Extract the [x, y] coordinate from the center of the cell holding the provided text.  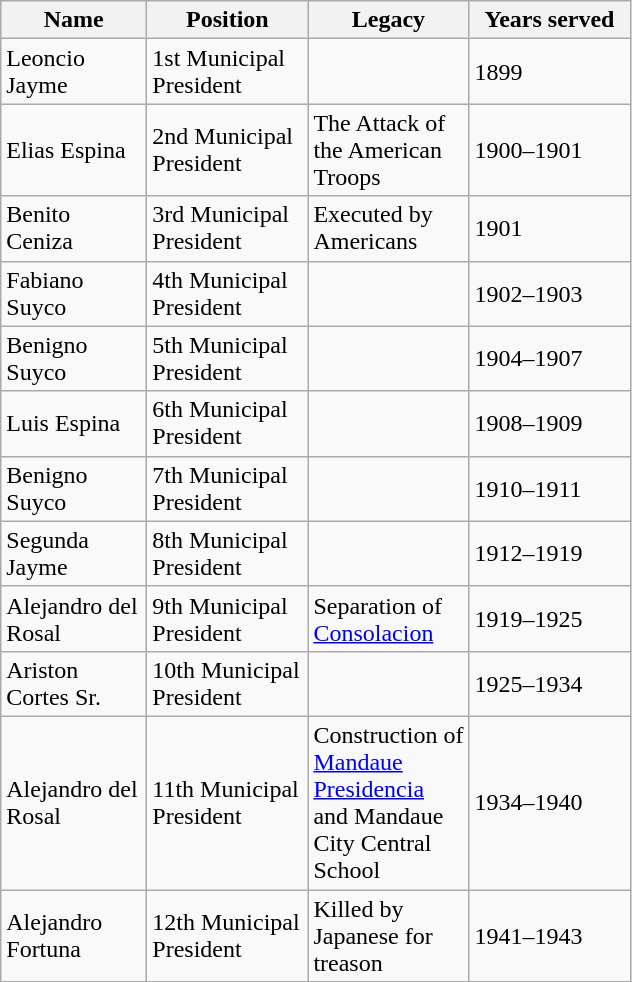
9th Municipal President [228, 618]
Legacy [388, 20]
Name [74, 20]
1902–1903 [550, 294]
Segunda Jayme [74, 554]
The Attack of the American Troops [388, 150]
1900–1901 [550, 150]
1908–1909 [550, 424]
1941–1943 [550, 936]
Executed by Americans [388, 228]
1919–1925 [550, 618]
1925–1934 [550, 684]
1910–1911 [550, 488]
Leoncio Jayme [74, 72]
Benito Ceniza [74, 228]
12th Municipal President [228, 936]
7th Municipal President [228, 488]
1904–1907 [550, 358]
11th Municipal President [228, 802]
1st Municipal President [228, 72]
1912–1919 [550, 554]
Separation of Consolacion [388, 618]
3rd Municipal President [228, 228]
8th Municipal President [228, 554]
Ariston Cortes Sr. [74, 684]
Construction of Mandaue Presidencia and Mandaue City Central School [388, 802]
Years served [550, 20]
6th Municipal President [228, 424]
1901 [550, 228]
Position [228, 20]
2nd Municipal President [228, 150]
1899 [550, 72]
Killed by Japanese for treason [388, 936]
Alejandro Fortuna [74, 936]
4th Municipal President [228, 294]
5th Municipal President [228, 358]
1934–1940 [550, 802]
Elias Espina [74, 150]
Luis Espina [74, 424]
10th Municipal President [228, 684]
Fabiano Suyco [74, 294]
